Identify which cell holds the provided text, then report its [x, y] central coordinate. 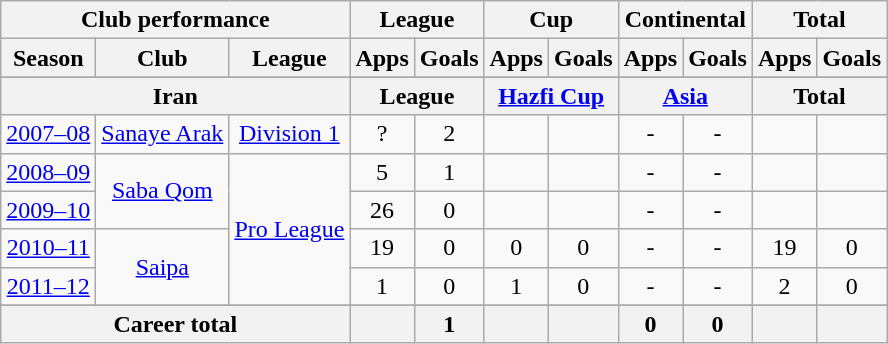
Saipa [162, 267]
Hazfi Cup [551, 96]
Pro League [290, 229]
Club performance [176, 20]
2011–12 [48, 286]
Career total [176, 324]
2010–11 [48, 248]
Cup [551, 20]
2007–08 [48, 134]
Season [48, 58]
Continental [685, 20]
Sanaye Arak [162, 134]
Iran [176, 96]
26 [382, 210]
Division 1 [290, 134]
2008–09 [48, 172]
2009–10 [48, 210]
Saba Qom [162, 191]
? [382, 134]
Club [162, 58]
Asia [685, 96]
5 [382, 172]
